From the cell containing the given text, extract its center point as (x, y) coordinate. 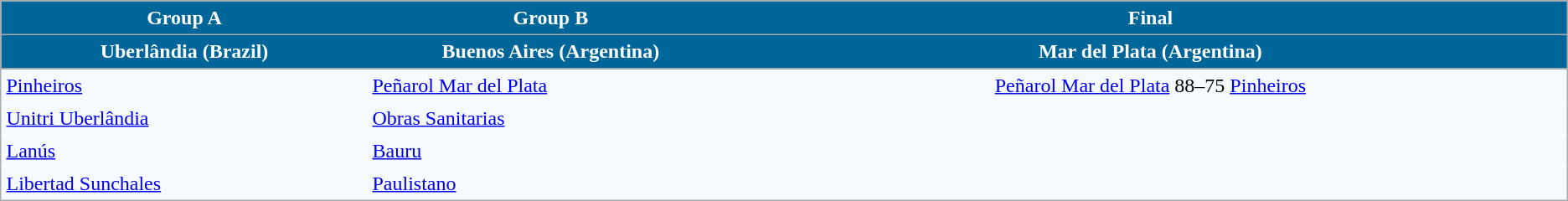
Peñarol Mar del Plata (551, 85)
Pinheiros (184, 85)
Paulistano (551, 184)
Mar del Plata (Argentina) (1151, 51)
Bauru (551, 151)
Group B (551, 18)
Buenos Aires (Argentina) (551, 51)
Peñarol Mar del Plata 88–75 Pinheiros (1151, 85)
Libertad Sunchales (184, 184)
Uberlândia (Brazil) (184, 51)
Lanús (184, 151)
Group A (184, 18)
Unitri Uberlândia (184, 119)
Obras Sanitarias (551, 119)
Final (1151, 18)
